For the text-containing cell, return its midpoint in [x, y] coordinate format. 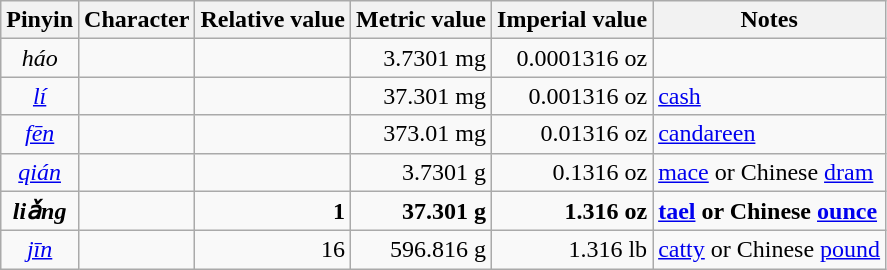
1.316 oz [572, 211]
0.001316 oz [572, 96]
tael or Chinese ounce [770, 211]
mace or Chinese dram [770, 172]
candareen [770, 134]
lí [40, 96]
1 [273, 211]
37.301 g [422, 211]
37.301 mg [422, 96]
Character [137, 20]
3.7301 g [422, 172]
3.7301 mg [422, 58]
0.1316 oz [572, 172]
0.01316 oz [572, 134]
qián [40, 172]
cash [770, 96]
liǎng [40, 211]
Relative value [273, 20]
1.316 lb [572, 250]
Pinyin [40, 20]
Metric value [422, 20]
0.0001316 oz [572, 58]
háo [40, 58]
Imperial value [572, 20]
fēn [40, 134]
373.01 mg [422, 134]
596.816 g [422, 250]
jīn [40, 250]
catty or Chinese pound [770, 250]
Notes [770, 20]
16 [273, 250]
